From the cell containing the given text, extract its center point as [x, y] coordinate. 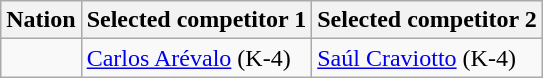
Carlos Arévalo (K-4) [196, 58]
Selected competitor 1 [196, 20]
Nation [41, 20]
Selected competitor 2 [428, 20]
Saúl Craviotto (K-4) [428, 58]
